Pinpoint the cell where the given text exists, returning its (X, Y) midpoint coordinate. 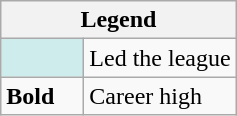
Led the league (160, 58)
Career high (160, 96)
Legend (118, 20)
Bold (42, 96)
